Output the [x, y] coordinate of the center of the cell containing the given text.  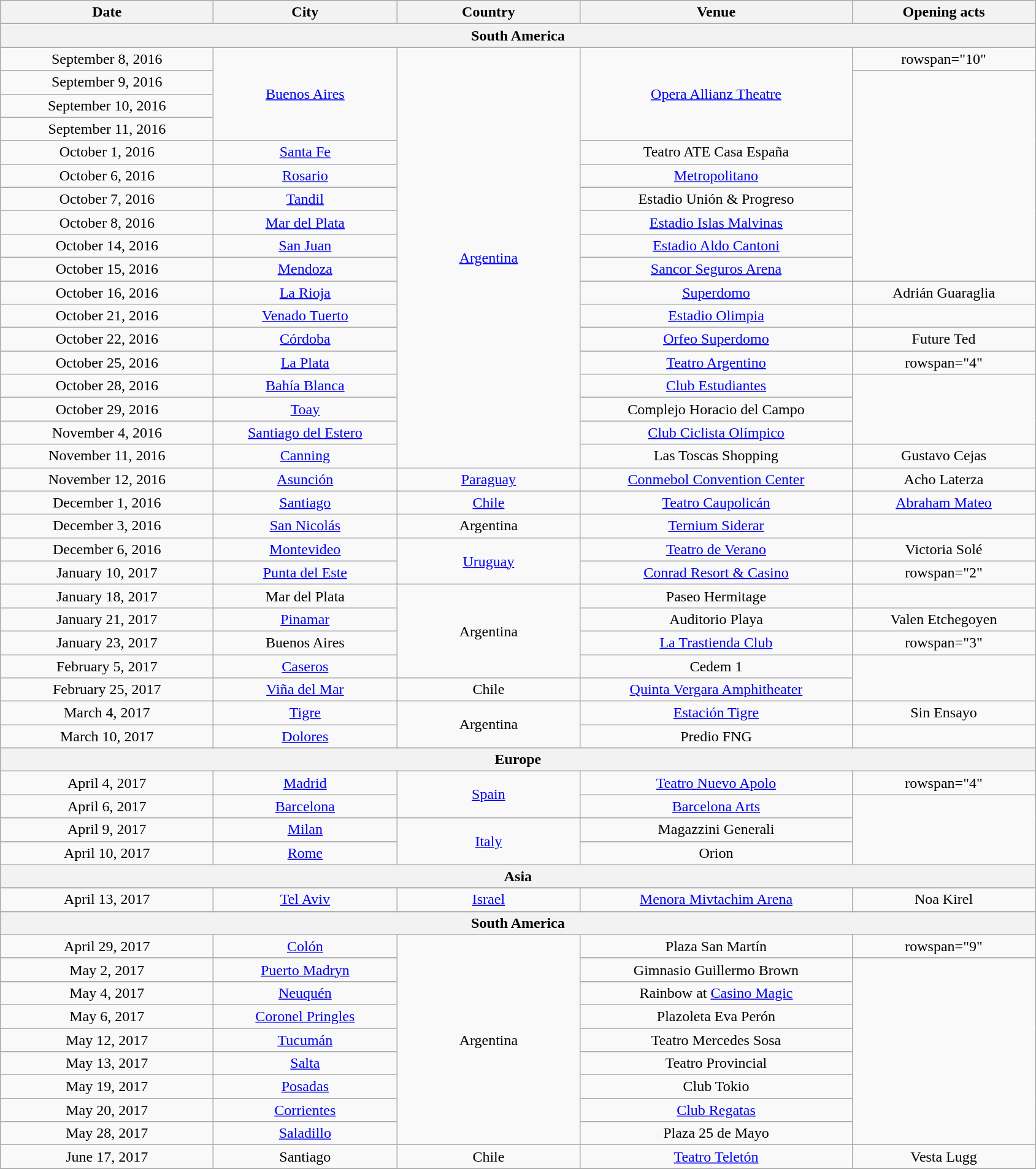
Estación Tigre [716, 713]
Orion [716, 853]
Dolores [305, 736]
Conrad Resort & Casino [716, 573]
Complejo Horacio del Campo [716, 409]
October 7, 2016 [107, 199]
Viña del Mar [305, 690]
Teatro Teletón [716, 1157]
April 6, 2017 [107, 806]
September 10, 2016 [107, 106]
Gustavo Cejas [943, 456]
Abraham Mateo [943, 503]
February 5, 2017 [107, 666]
Milan [305, 830]
Canning [305, 456]
October 22, 2016 [107, 339]
Cedem 1 [716, 666]
Caseros [305, 666]
rowspan="2" [943, 573]
Venado Tuerto [305, 316]
October 25, 2016 [107, 363]
Valen Etchegoyen [943, 619]
Montevideo [305, 549]
Corrientes [305, 1110]
May 20, 2017 [107, 1110]
rowspan="9" [943, 946]
Club Regatas [716, 1110]
Adrián Guaraglia [943, 293]
March 4, 2017 [107, 713]
Conmebol Convention Center [716, 479]
Bahía Blanca [305, 386]
November 4, 2016 [107, 433]
Posadas [305, 1087]
Noa Kirel [943, 900]
December 3, 2016 [107, 526]
Santa Fe [305, 152]
Quinta Vergara Amphitheater [716, 690]
Magazzini Generali [716, 830]
Venue [716, 12]
Saladillo [305, 1133]
March 10, 2017 [107, 736]
February 25, 2017 [107, 690]
May 28, 2017 [107, 1133]
Opera Allianz Theatre [716, 94]
Country [488, 12]
September 11, 2016 [107, 129]
Sin Ensayo [943, 713]
September 9, 2016 [107, 82]
Auditorio Playa [716, 619]
Sancor Seguros Arena [716, 269]
Plaza 25 de Mayo [716, 1133]
Predio FNG [716, 736]
Spain [488, 795]
May 2, 2017 [107, 970]
May 19, 2017 [107, 1087]
Las Toscas Shopping [716, 456]
Estadio Aldo Cantoni [716, 245]
June 17, 2017 [107, 1157]
December 6, 2016 [107, 549]
January 23, 2017 [107, 642]
October 1, 2016 [107, 152]
Mendoza [305, 269]
May 13, 2017 [107, 1063]
May 4, 2017 [107, 993]
Superdomo [716, 293]
Date [107, 12]
Estadio Unión & Progreso [716, 199]
Tandil [305, 199]
January 18, 2017 [107, 596]
October 14, 2016 [107, 245]
Europe [518, 760]
November 12, 2016 [107, 479]
Teatro Provincial [716, 1063]
January 21, 2017 [107, 619]
April 9, 2017 [107, 830]
Ternium Siderar [716, 526]
Neuquén [305, 993]
October 8, 2016 [107, 222]
April 4, 2017 [107, 783]
November 11, 2016 [107, 456]
Madrid [305, 783]
La Rioja [305, 293]
Rome [305, 853]
Coronel Pringles [305, 1016]
Vesta Lugg [943, 1157]
Paraguay [488, 479]
Córdoba [305, 339]
Tel Aviv [305, 900]
October 16, 2016 [107, 293]
Barcelona [305, 806]
Toay [305, 409]
October 21, 2016 [107, 316]
Estadio Olimpia [716, 316]
April 10, 2017 [107, 853]
Acho Laterza [943, 479]
Punta del Este [305, 573]
January 10, 2017 [107, 573]
Teatro Mercedes Sosa [716, 1040]
Club Ciclista Olímpico [716, 433]
San Juan [305, 245]
Plazoleta Eva Perón [716, 1016]
San Nicolás [305, 526]
Salta [305, 1063]
Tigre [305, 713]
Club Estudiantes [716, 386]
April 13, 2017 [107, 900]
Barcelona Arts [716, 806]
Future Ted [943, 339]
Estadio Islas Malvinas [716, 222]
October 29, 2016 [107, 409]
La Plata [305, 363]
Victoria Solé [943, 549]
May 6, 2017 [107, 1016]
rowspan="3" [943, 642]
Menora Mivtachim Arena [716, 900]
Opening acts [943, 12]
April 29, 2017 [107, 946]
May 12, 2017 [107, 1040]
Rosario [305, 176]
Italy [488, 841]
Teatro de Verano [716, 549]
Metropolitano [716, 176]
Gimnasio Guillermo Brown [716, 970]
October 6, 2016 [107, 176]
Teatro Argentino [716, 363]
Santiago del Estero [305, 433]
Israel [488, 900]
Asunción [305, 479]
December 1, 2016 [107, 503]
City [305, 12]
September 8, 2016 [107, 59]
Asia [518, 876]
Teatro ATE Casa España [716, 152]
Puerto Madryn [305, 970]
Uruguay [488, 561]
Club Tokio [716, 1087]
Rainbow at Casino Magic [716, 993]
Teatro Caupolicán [716, 503]
Orfeo Superdomo [716, 339]
Plaza San Martín [716, 946]
October 28, 2016 [107, 386]
La Trastienda Club [716, 642]
Paseo Hermitage [716, 596]
October 15, 2016 [107, 269]
Teatro Nuevo Apolo [716, 783]
Tucumán [305, 1040]
rowspan="10" [943, 59]
Colón [305, 946]
Pinamar [305, 619]
